Return [x, y] of the center of cell containing provided text 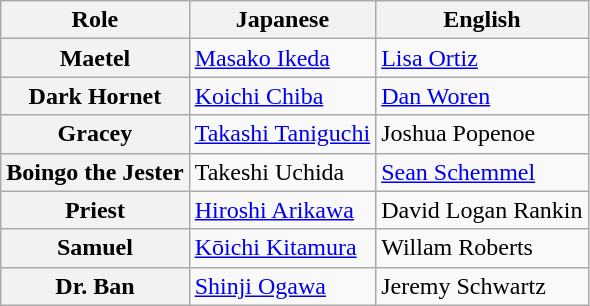
English [482, 20]
Takashi Taniguchi [282, 134]
Masako Ikeda [282, 58]
Japanese [282, 20]
Maetel [95, 58]
Dark Hornet [95, 96]
Jeremy Schwartz [482, 286]
Priest [95, 210]
Dan Woren [482, 96]
Role [95, 20]
Willam Roberts [482, 248]
Joshua Popenoe [482, 134]
Takeshi Uchida [282, 172]
Hiroshi Arikawa [282, 210]
Sean Schemmel [482, 172]
Dr. Ban [95, 286]
Boingo the Jester [95, 172]
Lisa Ortiz [482, 58]
Gracey [95, 134]
Shinji Ogawa [282, 286]
Koichi Chiba [282, 96]
Samuel [95, 248]
Kōichi Kitamura [282, 248]
David Logan Rankin [482, 210]
